Search for the cell housing the specified text and yield its (x, y) center coordinate. 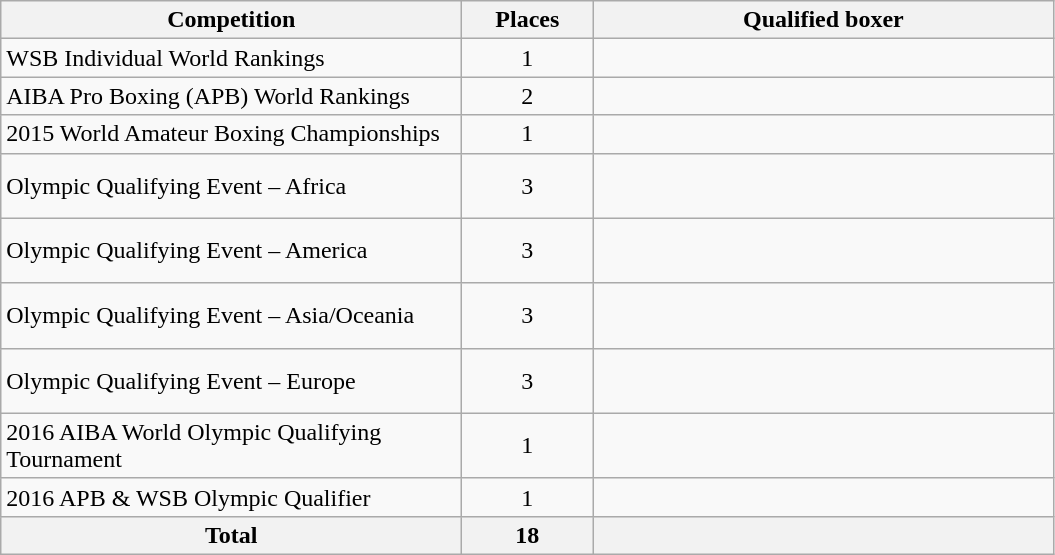
WSB Individual World Rankings (232, 58)
Olympic Qualifying Event – America (232, 250)
AIBA Pro Boxing (APB) World Rankings (232, 96)
Places (528, 20)
18 (528, 535)
Olympic Qualifying Event – Africa (232, 186)
2016 APB & WSB Olympic Qualifier (232, 497)
Total (232, 535)
Competition (232, 20)
2015 World Amateur Boxing Championships (232, 134)
2016 AIBA World Olympic Qualifying Tournament (232, 446)
Olympic Qualifying Event – Europe (232, 380)
Qualified boxer (824, 20)
2 (528, 96)
Olympic Qualifying Event – Asia/Oceania (232, 316)
